Provide the (x, y) coordinate of the cell's center where the given text is located.  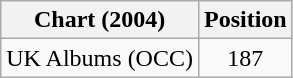
Position (245, 20)
UK Albums (OCC) (100, 58)
Chart (2004) (100, 20)
187 (245, 58)
